Find where the given text appears and provide that cell's center as [x, y] coordinate. 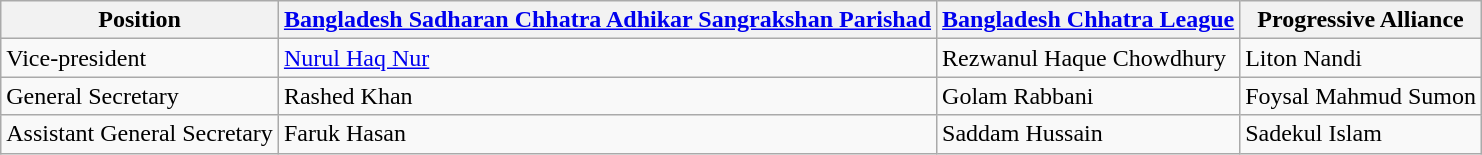
Assistant General Secretary [140, 134]
Golam Rabbani [1088, 96]
Sadekul Islam [1361, 134]
Rashed Khan [607, 96]
Saddam Hussain [1088, 134]
Liton Nandi [1361, 58]
Bangladesh Sadharan Chhatra Adhikar Sangrakshan Parishad [607, 20]
Bangladesh Chhatra League [1088, 20]
Progressive Alliance [1361, 20]
General Secretary [140, 96]
Rezwanul Haque Chowdhury [1088, 58]
Faruk Hasan [607, 134]
Nurul Haq Nur [607, 58]
Vice-president [140, 58]
Foysal Mahmud Sumon [1361, 96]
Position [140, 20]
